Find where the given text appears and provide that cell's center as (x, y) coordinate. 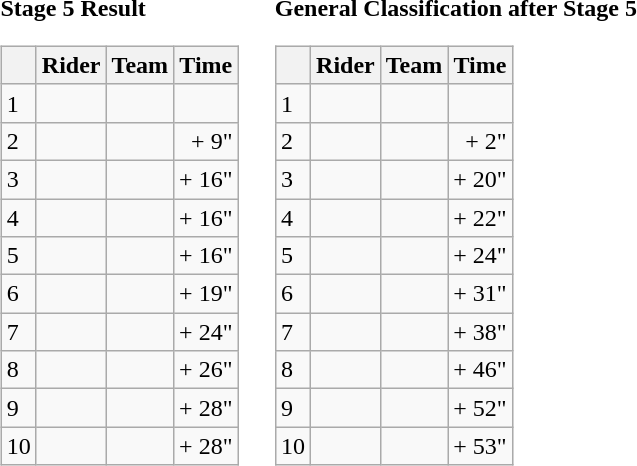
+ 46" (480, 370)
+ 53" (480, 446)
+ 9" (206, 141)
+ 20" (480, 179)
+ 26" (206, 370)
+ 38" (480, 332)
+ 2" (480, 141)
+ 22" (480, 217)
+ 31" (480, 294)
+ 52" (480, 408)
+ 19" (206, 294)
